Extract the [x, y] coordinate from the center of the cell holding the provided text.  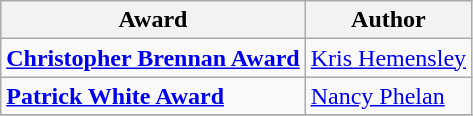
Author [388, 20]
Patrick White Award [153, 96]
Award [153, 20]
Kris Hemensley [388, 58]
Nancy Phelan [388, 96]
Christopher Brennan Award [153, 58]
